Return the (x, y) coordinate for the center point of the cell that contains the specified text.  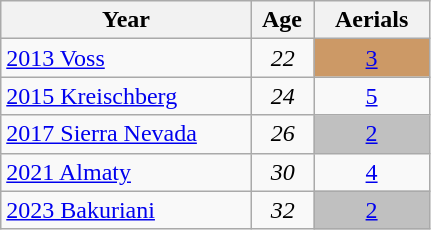
30 (283, 172)
Aerials (372, 20)
22 (283, 58)
2013 Voss (126, 58)
4 (372, 172)
3 (372, 58)
2021 Almaty (126, 172)
32 (283, 210)
2017 Sierra Nevada (126, 134)
2015 Kreischberg (126, 96)
5 (372, 96)
Year (126, 20)
Age (283, 20)
2023 Bakuriani (126, 210)
24 (283, 96)
26 (283, 134)
